For the text-containing cell, return its midpoint in [X, Y] coordinate format. 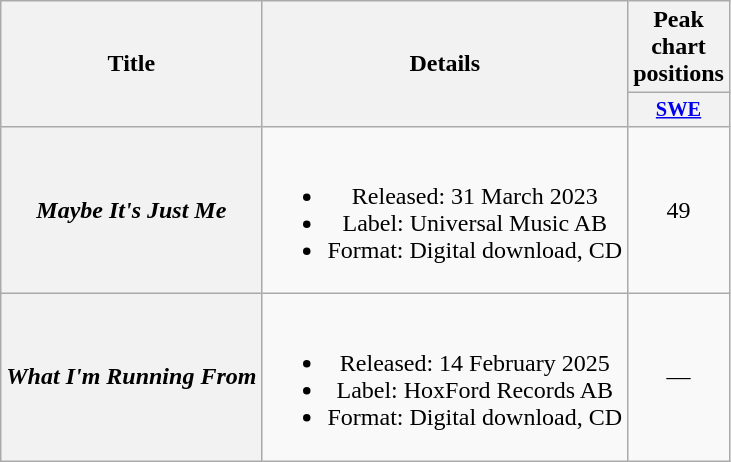
SWE [679, 110]
Released: 14 February 2025Label: HoxFord Records ABFormat: Digital download, CD [445, 378]
Maybe It's Just Me [132, 210]
— [679, 378]
Released: 31 March 2023Label: Universal Music ABFormat: Digital download, CD [445, 210]
49 [679, 210]
What I'm Running From [132, 378]
Title [132, 64]
Details [445, 64]
Peak chart positions [679, 47]
